For the text-containing cell, return its midpoint in (x, y) coordinate format. 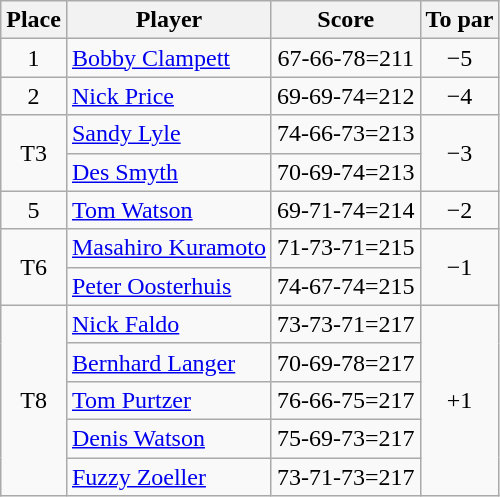
Peter Oosterhuis (168, 286)
Bernhard Langer (168, 362)
70-69-78=217 (346, 362)
Score (346, 20)
73-73-71=217 (346, 324)
69-69-74=212 (346, 96)
Nick Faldo (168, 324)
74-67-74=215 (346, 286)
73-71-73=217 (346, 477)
−4 (460, 96)
T6 (34, 267)
T8 (34, 400)
Sandy Lyle (168, 134)
Denis Watson (168, 438)
5 (34, 210)
T3 (34, 153)
To par (460, 20)
−3 (460, 153)
70-69-74=213 (346, 172)
Bobby Clampett (168, 58)
+1 (460, 400)
1 (34, 58)
67-66-78=211 (346, 58)
Tom Purtzer (168, 400)
Masahiro Kuramoto (168, 248)
69-71-74=214 (346, 210)
74-66-73=213 (346, 134)
Des Smyth (168, 172)
Nick Price (168, 96)
Fuzzy Zoeller (168, 477)
Tom Watson (168, 210)
2 (34, 96)
Place (34, 20)
−2 (460, 210)
−1 (460, 267)
−5 (460, 58)
Player (168, 20)
76-66-75=217 (346, 400)
71-73-71=215 (346, 248)
75-69-73=217 (346, 438)
